Provide the [X, Y] coordinate of the cell's center where the given text is located.  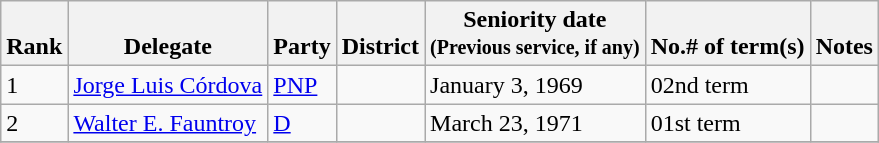
PNP [302, 85]
02nd term [728, 85]
Party [302, 34]
Notes [844, 34]
01st term [728, 123]
No.# of term(s) [728, 34]
Delegate [168, 34]
Jorge Luis Córdova [168, 85]
1 [34, 85]
January 3, 1969 [536, 85]
Rank [34, 34]
March 23, 1971 [536, 123]
2 [34, 123]
D [302, 123]
Seniority date(Previous service, if any) [536, 34]
District [380, 34]
Walter E. Fauntroy [168, 123]
